Locate the cell with the specified text and output its (x, y) center coordinate. 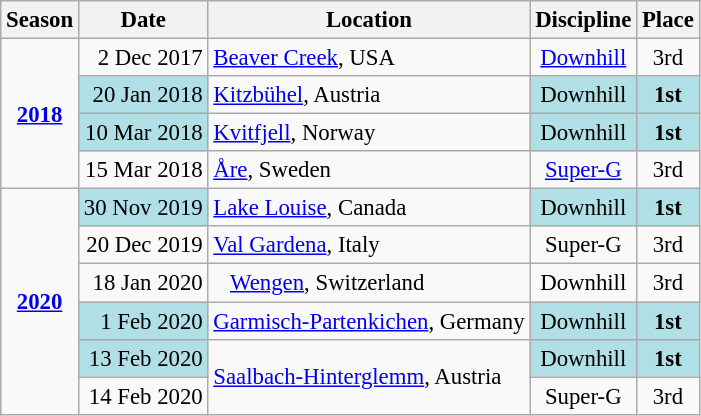
Val Gardena, Italy (369, 245)
2020 (40, 302)
Saalbach-Hinterglemm, Austria (369, 376)
Place (668, 20)
10 Mar 2018 (143, 133)
Åre, Sweden (369, 170)
20 Jan 2018 (143, 95)
30 Nov 2019 (143, 208)
Beaver Creek, USA (369, 58)
20 Dec 2019 (143, 245)
18 Jan 2020 (143, 283)
13 Feb 2020 (143, 358)
1 Feb 2020 (143, 321)
2018 (40, 114)
Garmisch-Partenkichen, Germany (369, 321)
Location (369, 20)
14 Feb 2020 (143, 396)
Wengen, Switzerland (369, 283)
Season (40, 20)
Kitzbühel, Austria (369, 95)
Date (143, 20)
2 Dec 2017 (143, 58)
Discipline (584, 20)
15 Mar 2018 (143, 170)
Lake Louise, Canada (369, 208)
Kvitfjell, Norway (369, 133)
